Provide the (x, y) coordinate of the cell's center where the given text is located.  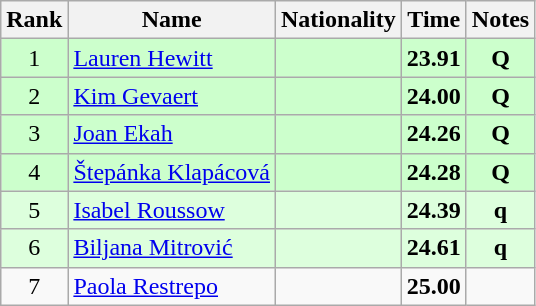
Kim Gevaert (172, 96)
Joan Ekah (172, 134)
5 (34, 210)
Time (434, 20)
24.00 (434, 96)
23.91 (434, 58)
1 (34, 58)
25.00 (434, 286)
Name (172, 20)
24.28 (434, 172)
Paola Restrepo (172, 286)
7 (34, 286)
24.39 (434, 210)
Nationality (339, 20)
24.61 (434, 248)
Isabel Roussow (172, 210)
Lauren Hewitt (172, 58)
3 (34, 134)
Notes (500, 20)
6 (34, 248)
Rank (34, 20)
24.26 (434, 134)
2 (34, 96)
Biljana Mitrović (172, 248)
Štepánka Klapácová (172, 172)
4 (34, 172)
